Scan for the cell matching the given text and deliver its [X, Y] coordinate at center. 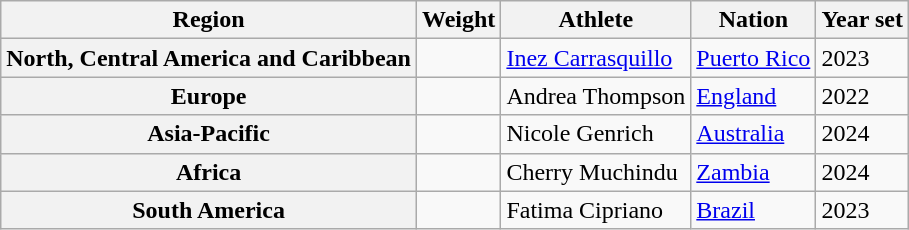
South America [209, 210]
Cherry Muchindu [596, 172]
Australia [754, 134]
Region [209, 20]
Fatima Cipriano [596, 210]
Athlete [596, 20]
Brazil [754, 210]
England [754, 96]
2022 [862, 96]
Nation [754, 20]
Asia-Pacific [209, 134]
Inez Carrasquillo [596, 58]
North, Central America and Caribbean [209, 58]
Nicole Genrich [596, 134]
Europe [209, 96]
Zambia [754, 172]
Puerto Rico [754, 58]
Africa [209, 172]
Year set [862, 20]
Andrea Thompson [596, 96]
Weight [458, 20]
